From the cell containing the given text, extract its center point as [x, y] coordinate. 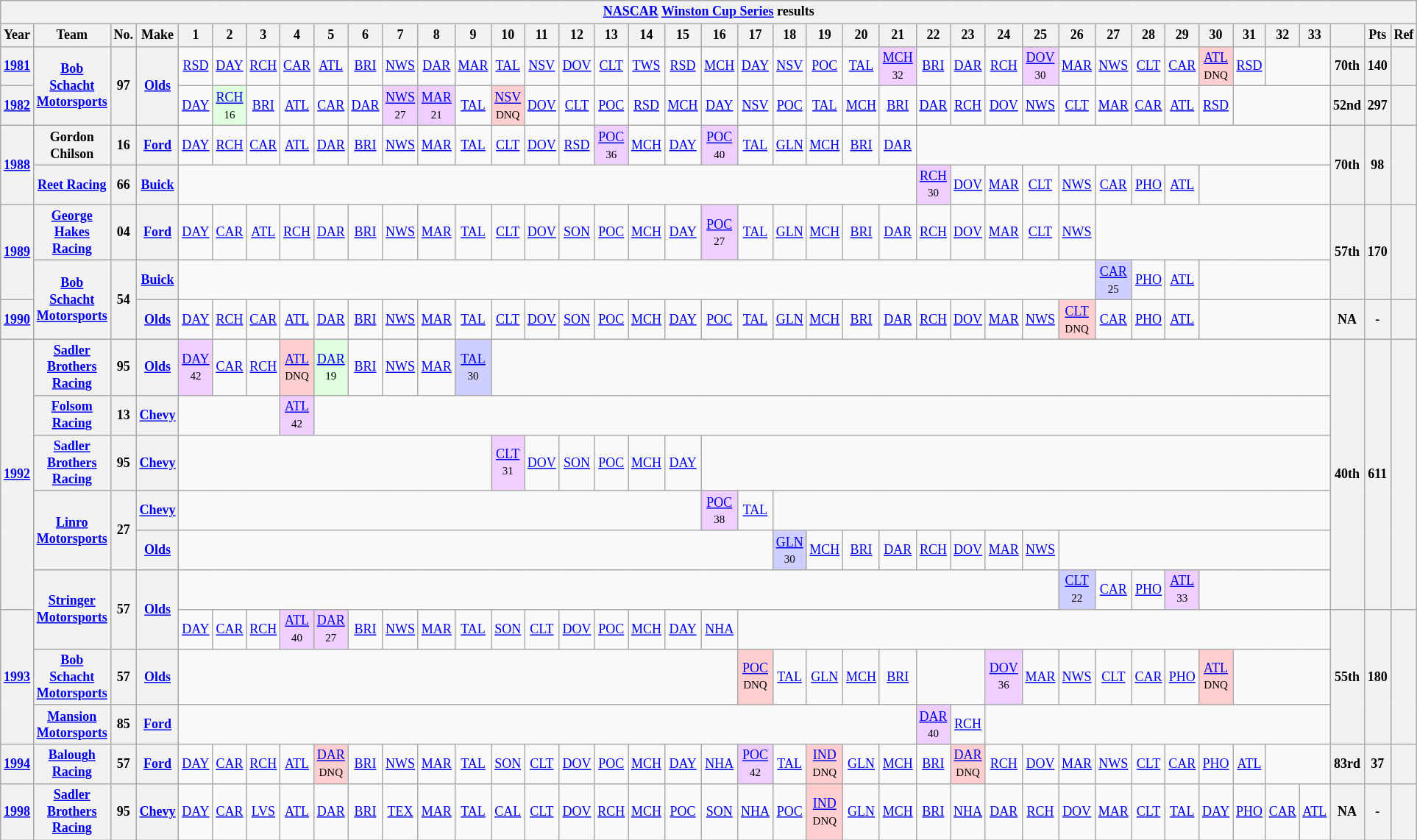
RCH30 [933, 185]
DAR27 [331, 629]
Pts [1377, 35]
2 [230, 35]
18 [789, 35]
5 [331, 35]
Ref [1404, 35]
32 [1282, 35]
1992 [18, 474]
6 [365, 35]
1988 [18, 165]
8 [436, 35]
POC27 [720, 232]
83rd [1348, 764]
297 [1377, 106]
RCH16 [230, 106]
40th [1348, 474]
MCH32 [898, 66]
1 [196, 35]
85 [124, 725]
Reet Racing [72, 185]
30 [1216, 35]
CLTDNQ [1077, 320]
97 [124, 85]
98 [1377, 165]
George Hakes Racing [72, 232]
Stringer Motorsports [72, 609]
1981 [18, 66]
LVS [263, 812]
MAR21 [436, 106]
21 [898, 35]
28 [1148, 35]
1989 [18, 252]
1998 [18, 812]
10 [508, 35]
11 [542, 35]
4 [297, 35]
12 [577, 35]
Make [157, 35]
04 [124, 232]
DOV36 [1004, 677]
66 [124, 185]
611 [1377, 474]
180 [1377, 677]
1993 [18, 677]
57th [1348, 252]
54 [124, 300]
CLT31 [508, 463]
55th [1348, 677]
1982 [18, 106]
NWS27 [400, 106]
DAR19 [331, 367]
ATL42 [297, 415]
Team [72, 35]
Linro Motorsports [72, 530]
170 [1377, 252]
DOV30 [1040, 66]
33 [1315, 35]
POC36 [611, 145]
GLN30 [789, 550]
15 [683, 35]
17 [756, 35]
29 [1182, 35]
Gordon Chilson [72, 145]
CLT22 [1077, 590]
7 [400, 35]
NASCAR Winston Cup Series results [709, 12]
DAY42 [196, 367]
23 [968, 35]
No. [124, 35]
Mansion Motorsports [72, 725]
NSVDNQ [508, 106]
POC40 [720, 145]
52nd [1348, 106]
37 [1377, 764]
22 [933, 35]
9 [473, 35]
Balough Racing [72, 764]
31 [1249, 35]
POCDNQ [756, 677]
Year [18, 35]
DAR40 [933, 725]
1990 [18, 320]
POC42 [756, 764]
25 [1040, 35]
1994 [18, 764]
CAR25 [1113, 280]
14 [647, 35]
ATL33 [1182, 590]
24 [1004, 35]
140 [1377, 66]
20 [862, 35]
Folsom Racing [72, 415]
POC38 [720, 510]
CAL [508, 812]
26 [1077, 35]
TWS [647, 66]
19 [825, 35]
TEX [400, 812]
TAL30 [473, 367]
ATL40 [297, 629]
3 [263, 35]
